Extract the [x, y] coordinate from the center of the cell holding the provided text.  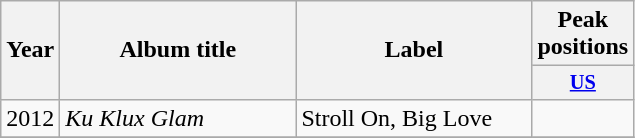
Peak positions [583, 34]
Stroll On, Big Love [414, 118]
Ku Klux Glam [178, 118]
Label [414, 50]
Album title [178, 50]
Year [30, 50]
US [583, 83]
2012 [30, 118]
